Extract the (x, y) coordinate from the center of the cell holding the provided text.  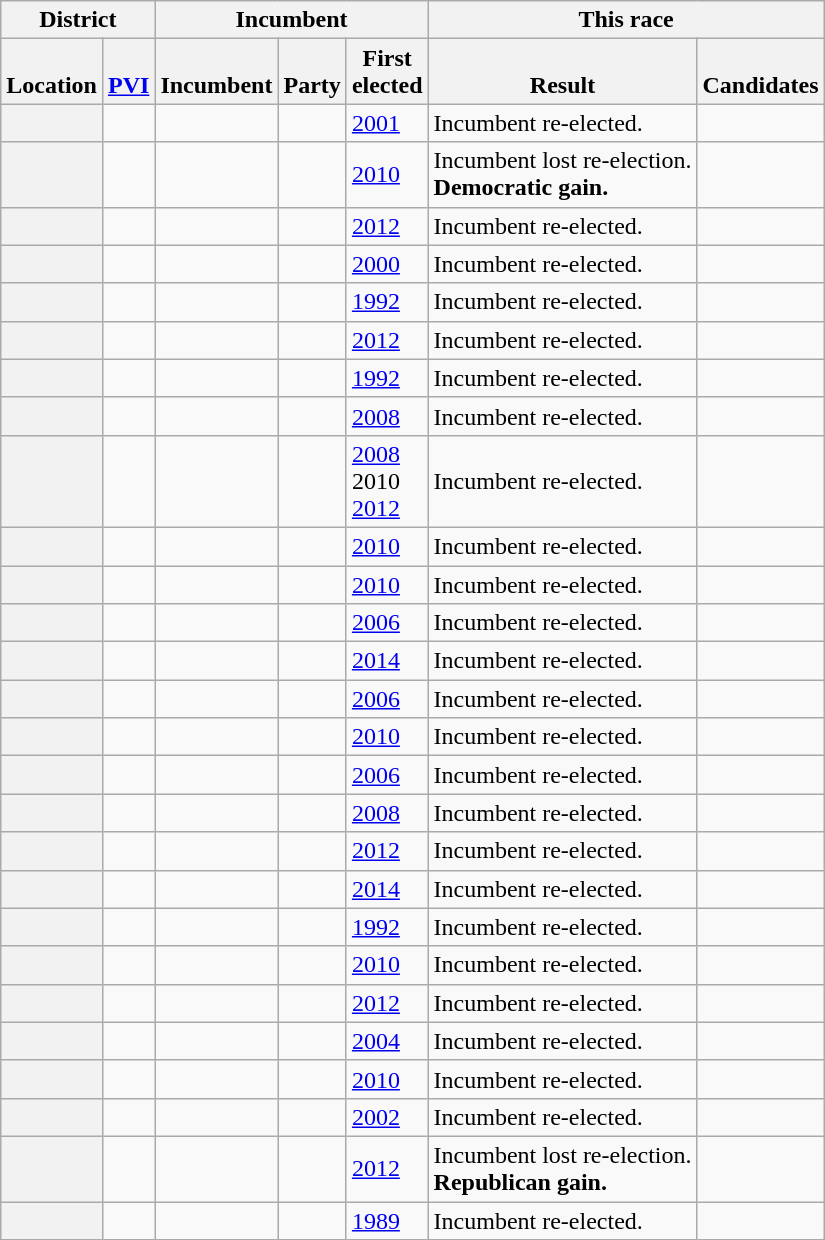
2002 (387, 1117)
This race (626, 20)
Incumbent lost re-election.Democratic gain. (562, 174)
Party (312, 72)
Location (52, 72)
Result (562, 72)
1989 (387, 1221)
District (78, 20)
Incumbent lost re-election.Republican gain. (562, 1168)
Firstelected (387, 72)
2001 (387, 123)
Candidates (760, 72)
2000 (387, 264)
20082010 2012 (387, 481)
PVI (128, 72)
2004 (387, 1041)
